Return the (x, y) coordinate for the center point of the cell that contains the specified text.  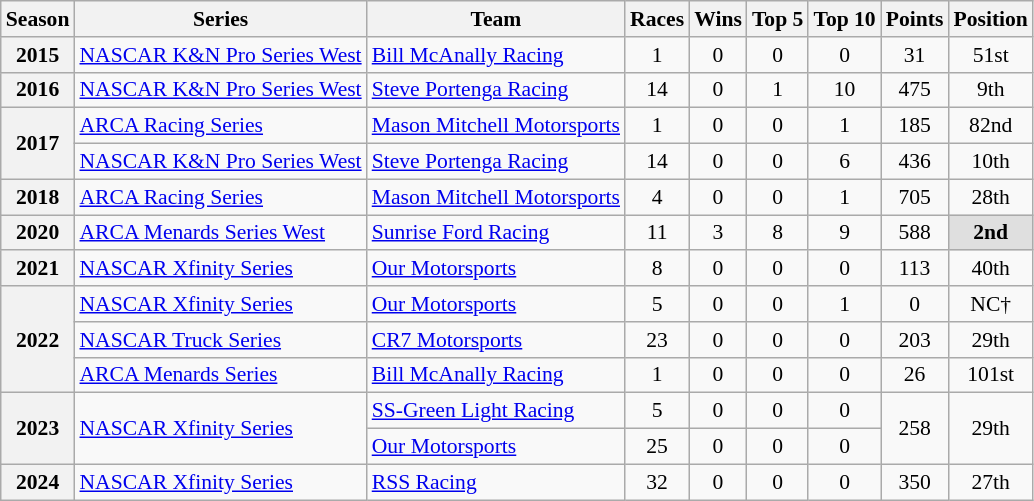
82nd (990, 126)
Team (496, 19)
Races (657, 19)
Top 10 (844, 19)
10th (990, 162)
Position (990, 19)
9th (990, 90)
Wins (718, 19)
258 (915, 428)
27th (990, 482)
32 (657, 482)
2022 (38, 340)
23 (657, 340)
40th (990, 269)
Season (38, 19)
28th (990, 197)
101st (990, 375)
113 (915, 269)
436 (915, 162)
25 (657, 447)
Points (915, 19)
NASCAR Truck Series (220, 340)
185 (915, 126)
SS-Green Light Racing (496, 411)
NC† (990, 304)
2021 (38, 269)
2018 (38, 197)
31 (915, 55)
2nd (990, 233)
2023 (38, 428)
Sunrise Ford Racing (496, 233)
2016 (38, 90)
9 (844, 233)
705 (915, 197)
6 (844, 162)
2020 (38, 233)
10 (844, 90)
203 (915, 340)
ARCA Menards Series (220, 375)
2015 (38, 55)
RSS Racing (496, 482)
3 (718, 233)
475 (915, 90)
4 (657, 197)
11 (657, 233)
2024 (38, 482)
26 (915, 375)
CR7 Motorsports (496, 340)
51st (990, 55)
2017 (38, 144)
350 (915, 482)
Top 5 (778, 19)
ARCA Menards Series West (220, 233)
Series (220, 19)
588 (915, 233)
